Search for the cell housing the specified text and yield its [X, Y] center coordinate. 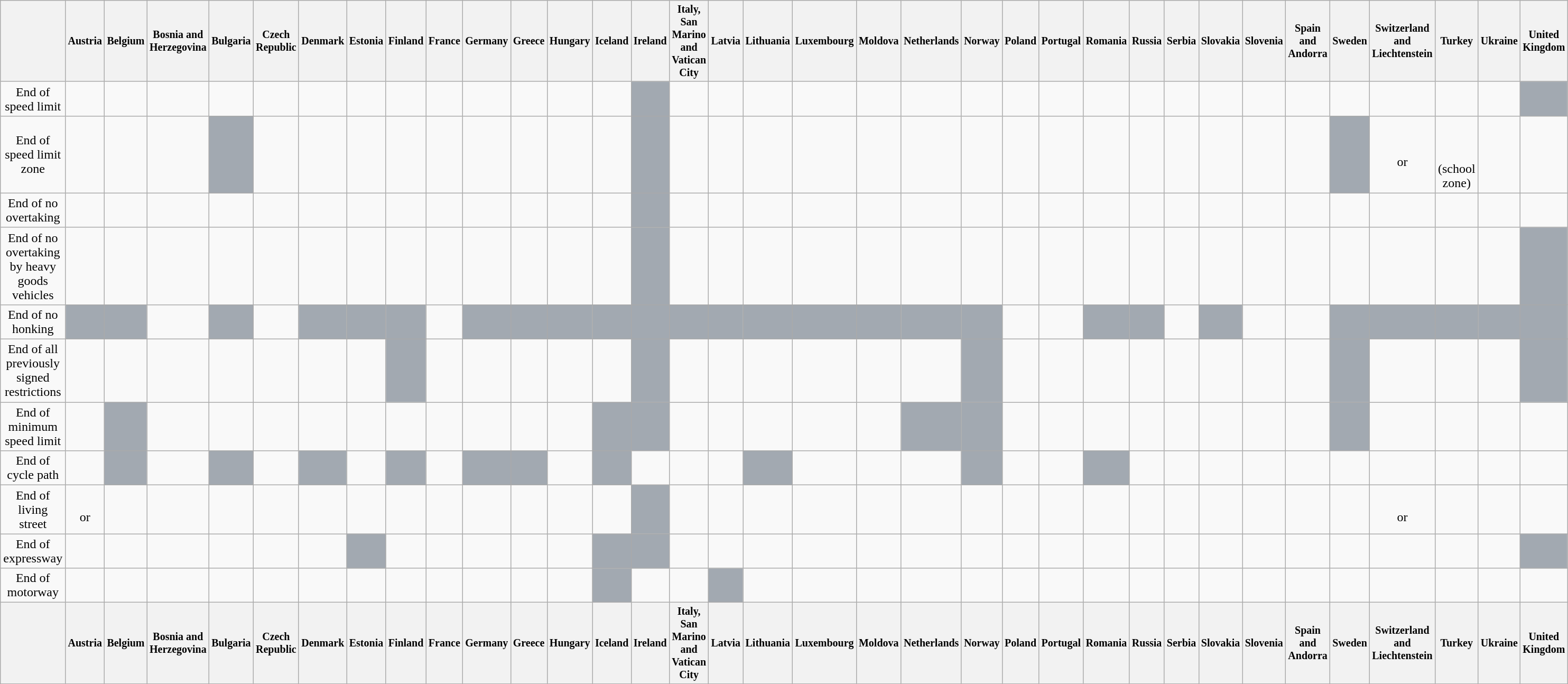
End of expressway [33, 551]
End of living street [33, 510]
End of minimum speed limit [33, 427]
End of motorway [33, 586]
End of no honking [33, 321]
End of all previously signed restrictions [33, 371]
End of no overtaking [33, 210]
End of speed limit [33, 98]
End of no overtaking by heavy goods vehicles [33, 266]
End of cycle path [33, 468]
End of speed limit zone [33, 154]
(school zone) [1456, 154]
